Find where the given text appears and provide that cell's center as (X, Y) coordinate. 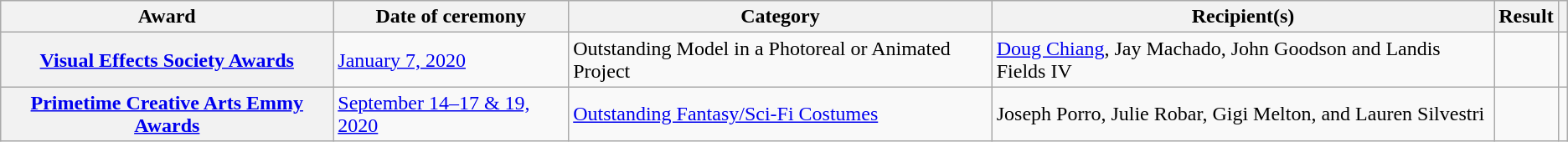
Outstanding Model in a Photoreal or Animated Project (781, 60)
Category (781, 17)
Award (168, 17)
Joseph Porro, Julie Robar, Gigi Melton, and Lauren Silvestri (1243, 114)
Recipient(s) (1243, 17)
January 7, 2020 (451, 60)
Outstanding Fantasy/Sci-Fi Costumes (781, 114)
Visual Effects Society Awards (168, 60)
Result (1526, 17)
September 14–17 & 19, 2020 (451, 114)
Primetime Creative Arts Emmy Awards (168, 114)
Doug Chiang, Jay Machado, John Goodson and Landis Fields IV (1243, 60)
Date of ceremony (451, 17)
